Capture the cell that displays the provided text and extract its [X, Y] central coordinate. 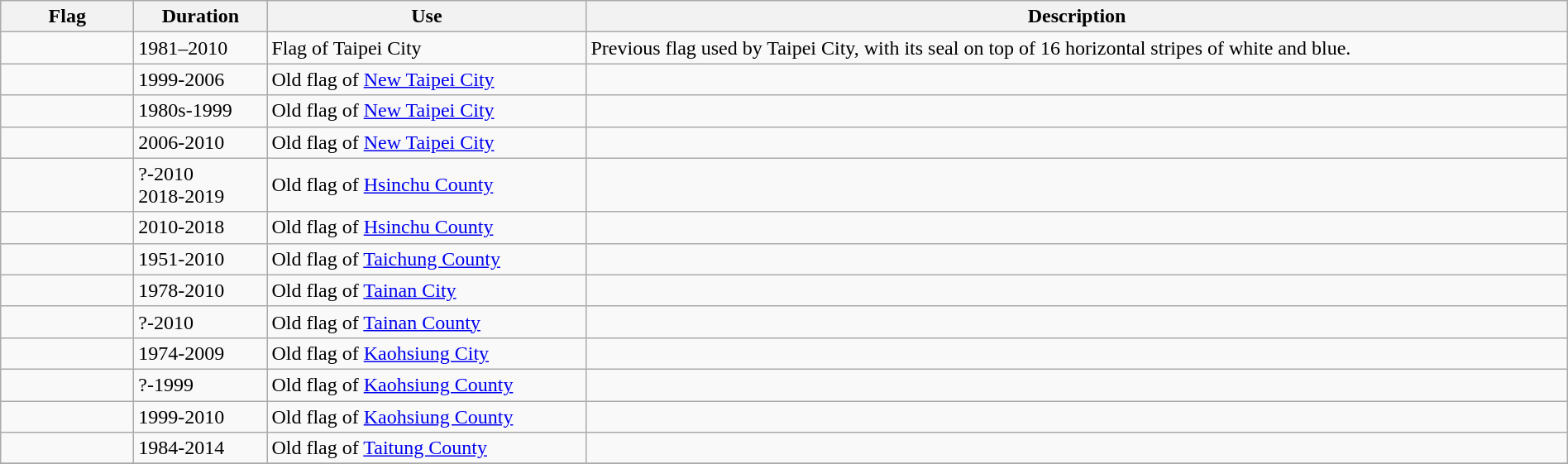
2010-2018 [200, 227]
Description [1077, 17]
?-20102018-2019 [200, 185]
1980s-1999 [200, 111]
Use [427, 17]
1951-2010 [200, 259]
Old flag of Taitung County [427, 448]
Flag [68, 17]
?-1999 [200, 385]
1999-2010 [200, 416]
Old flag of Kaohsiung City [427, 353]
1978-2010 [200, 290]
1999-2006 [200, 79]
1974-2009 [200, 353]
1981–2010 [200, 48]
?-2010 [200, 322]
Old flag of Taichung County [427, 259]
2006-2010 [200, 142]
Previous flag used by Taipei City, with its seal on top of 16 horizontal stripes of white and blue. [1077, 48]
Duration [200, 17]
Flag of Taipei City [427, 48]
Old flag of Tainan County [427, 322]
Old flag of Tainan City [427, 290]
1984-2014 [200, 448]
